Output the [x, y] coordinate of the center of the cell containing the given text.  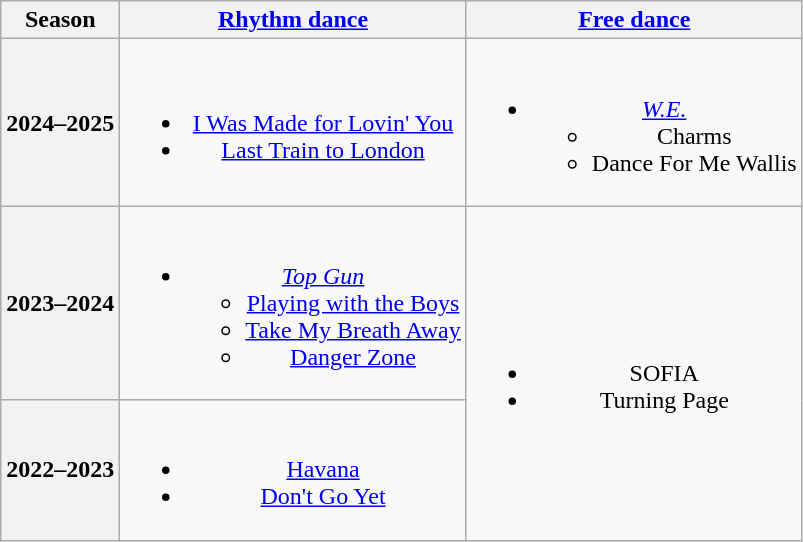
2023–2024 [60, 303]
HavanaDon't Go Yet [293, 470]
W.E.CharmsDance For Me Wallis [634, 122]
Free dance [634, 20]
I Was Made for Lovin' You Last Train to London [293, 122]
SOFIA Turning Page [634, 373]
Top GunPlaying with the Boys Take My Breath Away Danger Zone [293, 303]
2022–2023 [60, 470]
2024–2025 [60, 122]
Season [60, 20]
Rhythm dance [293, 20]
